Pinpoint the cell where the given text exists, returning its [x, y] midpoint coordinate. 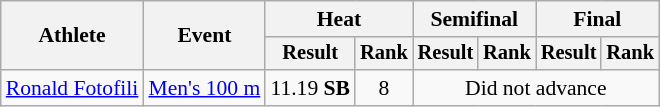
Men's 100 m [204, 88]
11.19 SB [310, 88]
Final [598, 19]
Ronald Fotofili [72, 88]
Did not advance [536, 88]
Heat [338, 19]
Semifinal [474, 19]
8 [384, 88]
Athlete [72, 36]
Event [204, 36]
